Capture the cell that displays the provided text and extract its (X, Y) central coordinate. 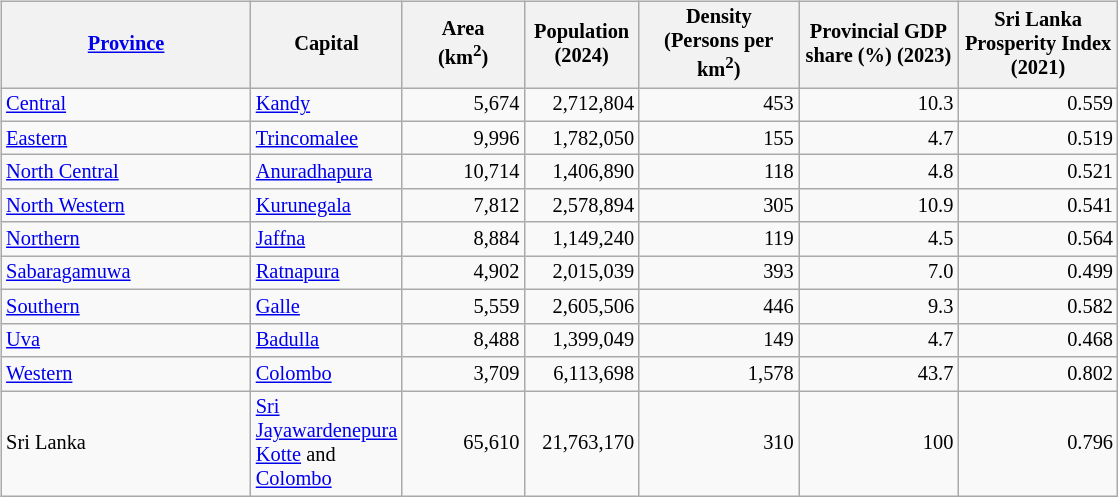
10.3 (879, 105)
2,578,894 (582, 206)
5,674 (463, 105)
Colombo (326, 374)
1,578 (719, 374)
149 (719, 340)
0.468 (1038, 340)
7.0 (879, 273)
Sri Lanka (126, 443)
9.3 (879, 307)
Population (2024) (582, 44)
Uva (126, 340)
9,996 (463, 138)
3,709 (463, 374)
0.802 (1038, 374)
2,015,039 (582, 273)
8,884 (463, 239)
1,149,240 (582, 239)
393 (719, 273)
0.499 (1038, 273)
Density(Persons per km2) (719, 44)
6,113,698 (582, 374)
Anuradhapura (326, 172)
Kandy (326, 105)
1,406,890 (582, 172)
305 (719, 206)
0.796 (1038, 443)
446 (719, 307)
2,605,506 (582, 307)
7,812 (463, 206)
Sri Jayawardenepura Kotte and Colombo (326, 443)
Kurunegala (326, 206)
100 (879, 443)
Badulla (326, 340)
4.8 (879, 172)
1,399,049 (582, 340)
310 (719, 443)
Province (126, 44)
Area(km2) (463, 44)
4,902 (463, 273)
8,488 (463, 340)
Ratnapura (326, 273)
4.5 (879, 239)
Southern (126, 307)
0.564 (1038, 239)
Northern (126, 239)
43.7 (879, 374)
Provincial GDP share (%) (2023) (879, 44)
Galle (326, 307)
118 (719, 172)
2,712,804 (582, 105)
Sri Lanka Prosperity Index (2021) (1038, 44)
Capital (326, 44)
10,714 (463, 172)
10.9 (879, 206)
0.541 (1038, 206)
0.582 (1038, 307)
North Central (126, 172)
Trincomalee (326, 138)
119 (719, 239)
0.521 (1038, 172)
65,610 (463, 443)
5,559 (463, 307)
Central (126, 105)
North Western (126, 206)
453 (719, 105)
0.519 (1038, 138)
21,763,170 (582, 443)
1,782,050 (582, 138)
155 (719, 138)
Sabaragamuwa (126, 273)
Eastern (126, 138)
0.559 (1038, 105)
Jaffna (326, 239)
Western (126, 374)
